Output the (x, y) coordinate of the center of the cell containing the given text.  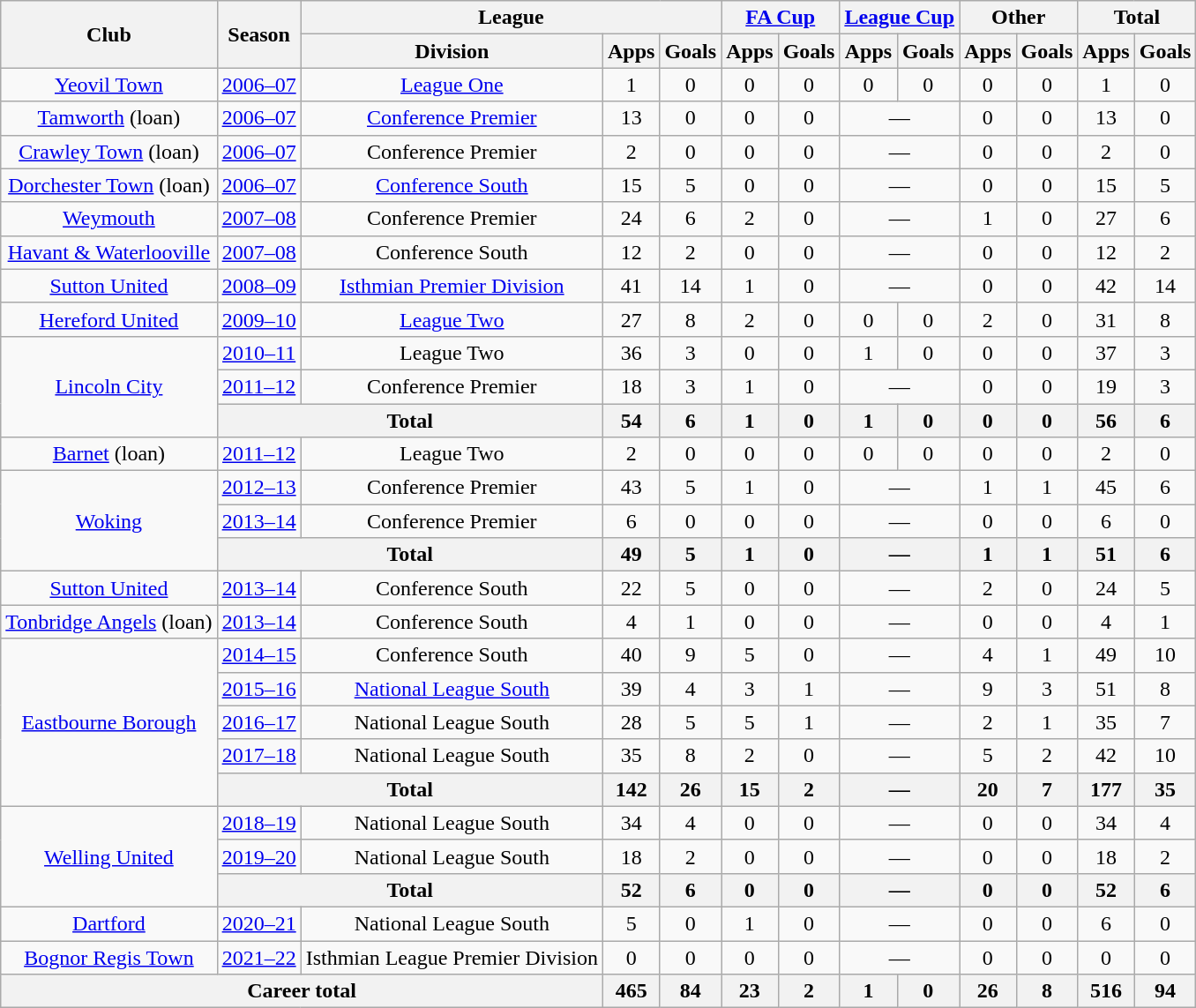
37 (1106, 353)
40 (631, 655)
43 (631, 488)
2019–20 (259, 856)
39 (631, 689)
177 (1106, 789)
Career total (302, 991)
Lincoln City (109, 386)
28 (631, 722)
Eastbourne Borough (109, 722)
Weymouth (109, 219)
465 (631, 991)
2014–15 (259, 655)
2021–22 (259, 957)
Isthmian Premier Division (452, 286)
Dartford (109, 923)
2009–10 (259, 319)
Dorchester Town (loan) (109, 185)
19 (1106, 386)
94 (1165, 991)
142 (631, 789)
League (512, 18)
2008–09 (259, 286)
Havant & Waterlooville (109, 252)
45 (1106, 488)
Bognor Regis Town (109, 957)
Hereford United (109, 319)
2017–18 (259, 756)
2016–17 (259, 722)
Tonbridge Angels (loan) (109, 622)
Yeovil Town (109, 85)
2012–13 (259, 488)
Woking (109, 521)
36 (631, 353)
2018–19 (259, 823)
31 (1106, 319)
Isthmian League Premier Division (452, 957)
Barnet (loan) (109, 454)
Season (259, 34)
Crawley Town (loan) (109, 152)
56 (1106, 421)
20 (988, 789)
Other (1019, 18)
516 (1106, 991)
22 (631, 588)
2010–11 (259, 353)
Tamworth (loan) (109, 118)
Club (109, 34)
41 (631, 286)
League One (452, 85)
84 (691, 991)
23 (750, 991)
Division (452, 51)
54 (631, 421)
FA Cup (781, 18)
2015–16 (259, 689)
League Cup (900, 18)
2020–21 (259, 923)
Welling United (109, 856)
